Return (X, Y) of the center of cell containing provided text 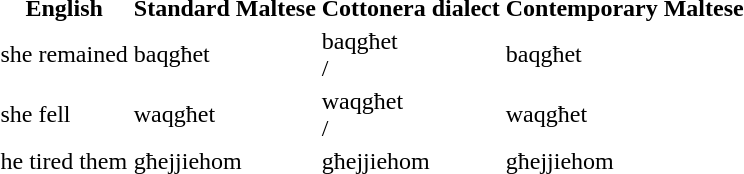
waqgħet (224, 114)
baqgħet (224, 54)
waqgħet / (410, 114)
baqgħet / (410, 54)
